Pinpoint the cell where the given text exists, returning its (X, Y) midpoint coordinate. 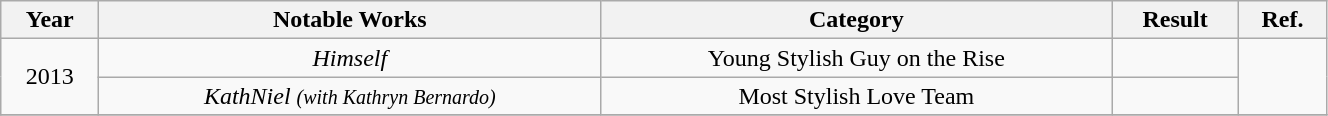
Most Stylish Love Team (856, 96)
Notable Works (350, 20)
Category (856, 20)
Result (1176, 20)
Ref. (1282, 20)
Year (50, 20)
Himself (350, 58)
Young Stylish Guy on the Rise (856, 58)
KathNiel (with Kathryn Bernardo) (350, 96)
2013 (50, 77)
